Extract the [X, Y] coordinate from the center of the cell holding the provided text.  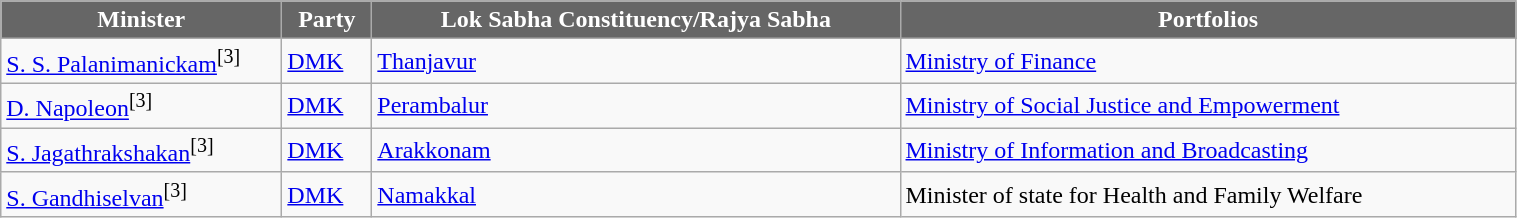
Namakkal [636, 194]
Lok Sabha Constituency/Rajya Sabha [636, 20]
D. Napoleon[3] [142, 106]
Minister of state for Health and Family Welfare [1208, 194]
Arakkonam [636, 150]
S. Gandhiselvan[3] [142, 194]
Perambalur [636, 106]
Portfolios [1208, 20]
S. S. Palanimanickam[3] [142, 62]
Ministry of Finance [1208, 62]
S. Jagathrakshakan[3] [142, 150]
Ministry of Information and Broadcasting [1208, 150]
Ministry of Social Justice and Empowerment [1208, 106]
Thanjavur [636, 62]
Minister [142, 20]
Party [327, 20]
